Search for the cell housing the specified text and yield its (x, y) center coordinate. 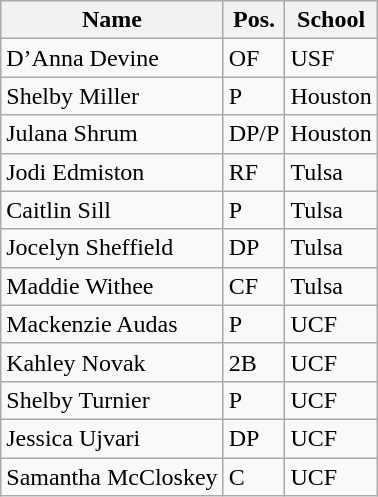
Julana Shrum (112, 134)
Shelby Miller (112, 96)
Samantha McCloskey (112, 477)
Mackenzie Audas (112, 324)
USF (331, 58)
Jocelyn Sheffield (112, 248)
C (254, 477)
2B (254, 362)
Maddie Withee (112, 286)
Shelby Turnier (112, 400)
OF (254, 58)
CF (254, 286)
Caitlin Sill (112, 210)
DP/P (254, 134)
Name (112, 20)
School (331, 20)
Kahley Novak (112, 362)
Jessica Ujvari (112, 438)
RF (254, 172)
Pos. (254, 20)
D’Anna Devine (112, 58)
Jodi Edmiston (112, 172)
